For the text-containing cell, return its midpoint in [X, Y] coordinate format. 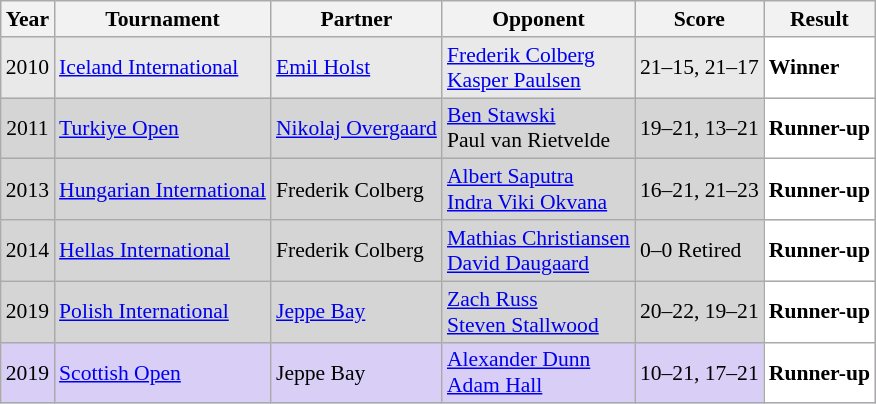
0–0 Retired [700, 250]
2014 [28, 250]
Score [700, 19]
Partner [356, 19]
2013 [28, 190]
10–21, 17–21 [700, 372]
Zach Russ Steven Stallwood [538, 312]
Emil Holst [356, 68]
Tournament [162, 19]
Mathias Christiansen David Daugaard [538, 250]
Opponent [538, 19]
Year [28, 19]
2010 [28, 68]
Frederik Colberg Kasper Paulsen [538, 68]
Hellas International [162, 250]
Iceland International [162, 68]
16–21, 21–23 [700, 190]
Winner [820, 68]
Hungarian International [162, 190]
Alexander Dunn Adam Hall [538, 372]
Albert Saputra Indra Viki Okvana [538, 190]
Result [820, 19]
20–22, 19–21 [700, 312]
Ben Stawski Paul van Rietvelde [538, 128]
Nikolaj Overgaard [356, 128]
2011 [28, 128]
Turkiye Open [162, 128]
21–15, 21–17 [700, 68]
19–21, 13–21 [700, 128]
Polish International [162, 312]
Scottish Open [162, 372]
